Provide the (X, Y) coordinate of the cell's center where the given text is located.  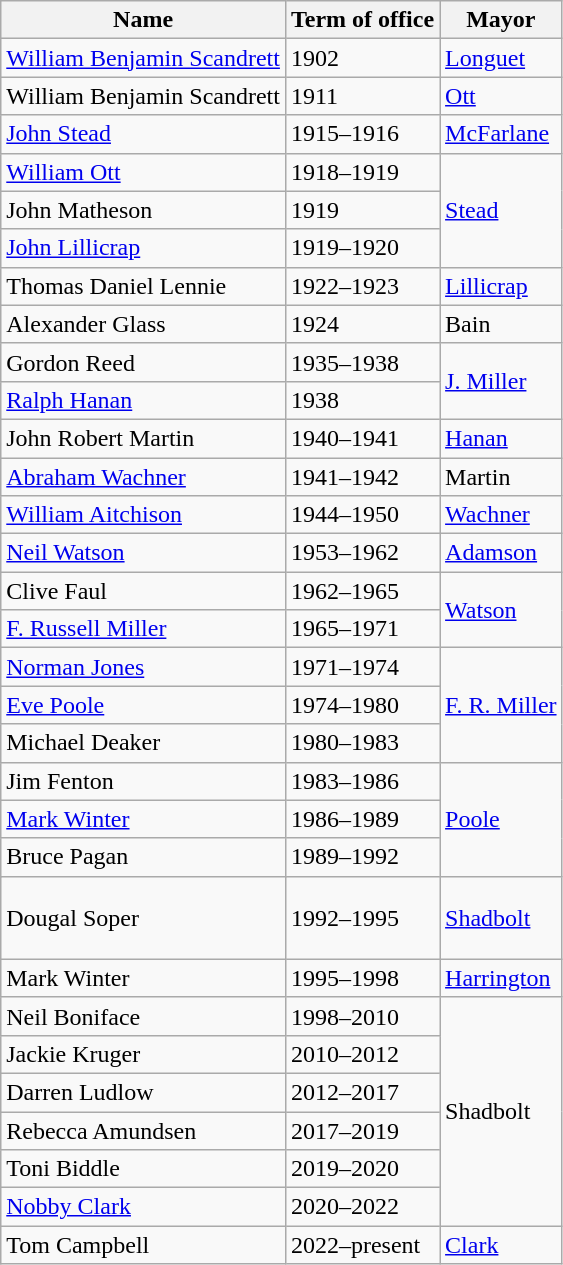
2022–present (362, 1245)
F. Russell Miller (144, 629)
1940–1941 (362, 438)
John Robert Martin (144, 438)
Rebecca Amundsen (144, 1131)
1941–1942 (362, 477)
2010–2012 (362, 1054)
Ralph Hanan (144, 400)
Poole (501, 819)
1918–1919 (362, 172)
Michael Deaker (144, 743)
Thomas Daniel Lennie (144, 286)
1935–1938 (362, 362)
John Matheson (144, 210)
Eve Poole (144, 705)
John Stead (144, 134)
Ott (501, 96)
1971–1974 (362, 667)
Name (144, 20)
Longuet (501, 58)
F. R. Miller (501, 705)
Wachner (501, 515)
Norman Jones (144, 667)
1992–1995 (362, 918)
William Aitchison (144, 515)
1915–1916 (362, 134)
1919–1920 (362, 248)
Term of office (362, 20)
Clark (501, 1245)
2020–2022 (362, 1207)
Watson (501, 610)
Neil Boniface (144, 1016)
1902 (362, 58)
Abraham Wachner (144, 477)
Gordon Reed (144, 362)
Lillicrap (501, 286)
McFarlane (501, 134)
1924 (362, 324)
Jim Fenton (144, 781)
1953–1962 (362, 553)
Jackie Kruger (144, 1054)
Darren Ludlow (144, 1092)
1998–2010 (362, 1016)
1965–1971 (362, 629)
Clive Faul (144, 591)
Alexander Glass (144, 324)
1911 (362, 96)
1938 (362, 400)
1986–1989 (362, 819)
1944–1950 (362, 515)
1962–1965 (362, 591)
Nobby Clark (144, 1207)
1980–1983 (362, 743)
1922–1923 (362, 286)
Bruce Pagan (144, 857)
Mayor (501, 20)
2017–2019 (362, 1131)
John Lillicrap (144, 248)
1983–1986 (362, 781)
Dougal Soper (144, 918)
Toni Biddle (144, 1169)
Neil Watson (144, 553)
Stead (501, 210)
1989–1992 (362, 857)
Adamson (501, 553)
William Ott (144, 172)
1974–1980 (362, 705)
Hanan (501, 438)
1995–1998 (362, 978)
1919 (362, 210)
2012–2017 (362, 1092)
2019–2020 (362, 1169)
Bain (501, 324)
Harrington (501, 978)
Martin (501, 477)
J. Miller (501, 381)
Tom Campbell (144, 1245)
